Find where the given text appears and provide that cell's center as [X, Y] coordinate. 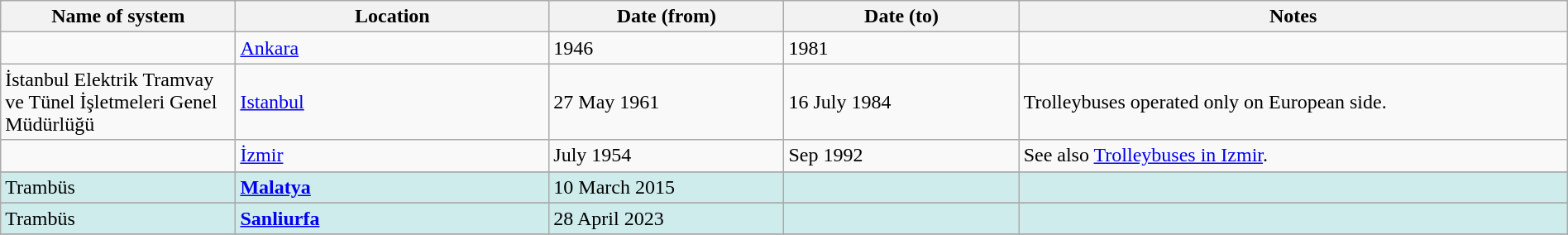
See also Trolleybuses in Izmir. [1293, 156]
İzmir [392, 156]
İstanbul Elektrik Tramvay ve Tünel İşletmeleri Genel Müdürlüğü [118, 102]
Istanbul [392, 102]
Notes [1293, 17]
Trolleybuses operated only on European side. [1293, 102]
27 May 1961 [667, 102]
1946 [667, 48]
10 March 2015 [667, 187]
16 July 1984 [901, 102]
Ankara [392, 48]
28 April 2023 [667, 218]
Date (to) [901, 17]
Date (from) [667, 17]
July 1954 [667, 156]
Sep 1992 [901, 156]
1981 [901, 48]
Location [392, 17]
Name of system [118, 17]
Sanliurfa [392, 218]
Malatya [392, 187]
